Output the (x, y) coordinate of the center of the cell containing the given text.  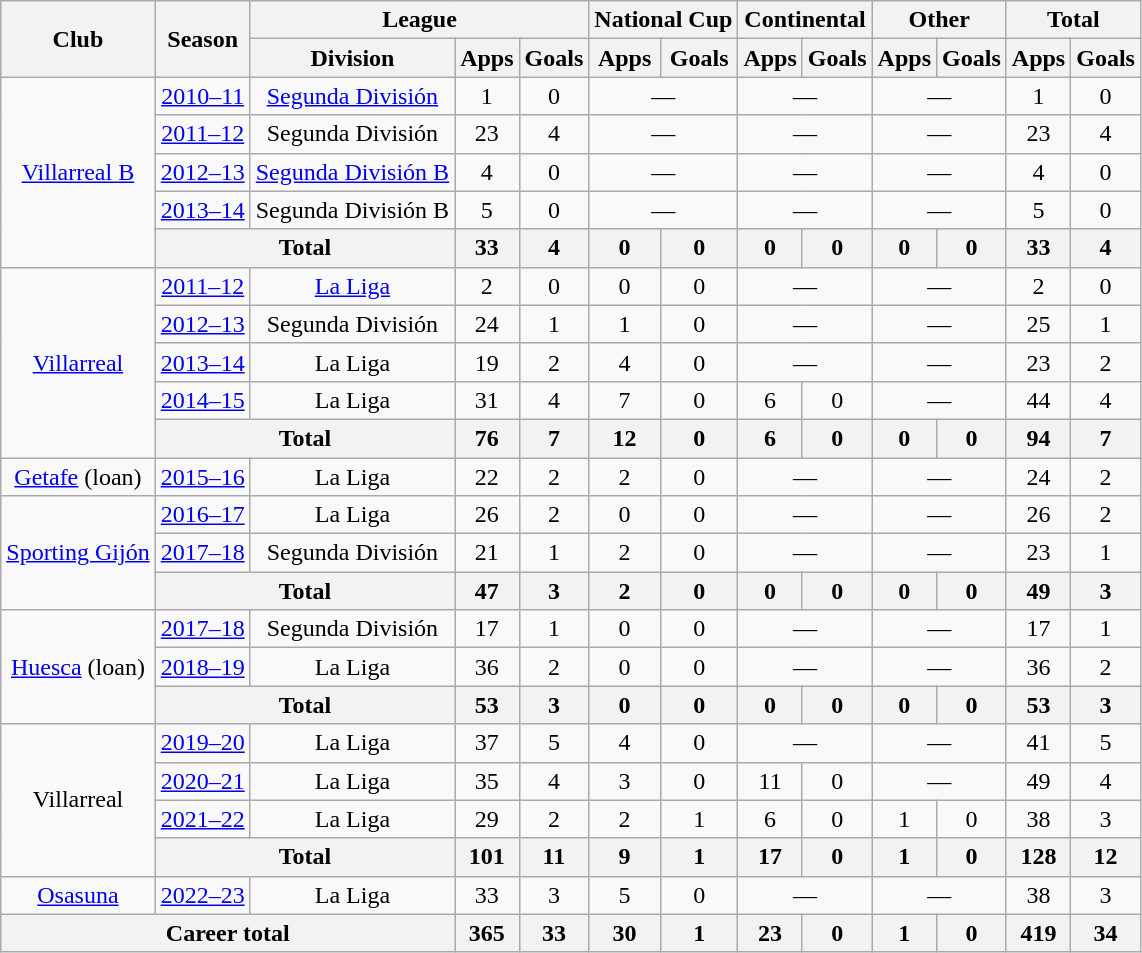
25 (1038, 324)
44 (1038, 400)
Division (352, 58)
2019–20 (202, 743)
101 (487, 857)
37 (487, 743)
Other (939, 20)
2018–19 (202, 667)
Continental (805, 20)
National Cup (664, 20)
34 (1106, 933)
Season (202, 39)
League (420, 20)
94 (1038, 438)
Getafe (loan) (78, 477)
41 (1038, 743)
2016–17 (202, 515)
419 (1038, 933)
2022–23 (202, 895)
Club (78, 39)
31 (487, 400)
Sporting Gijón (78, 553)
29 (487, 819)
Huesca (loan) (78, 667)
2021–22 (202, 819)
2014–15 (202, 400)
22 (487, 477)
30 (625, 933)
2020–21 (202, 781)
Villarreal B (78, 172)
2010–11 (202, 96)
19 (487, 362)
21 (487, 553)
76 (487, 438)
Career total (228, 933)
365 (487, 933)
128 (1038, 857)
47 (487, 591)
Osasuna (78, 895)
35 (487, 781)
2015–16 (202, 477)
9 (625, 857)
